Search for the cell housing the specified text and yield its [X, Y] center coordinate. 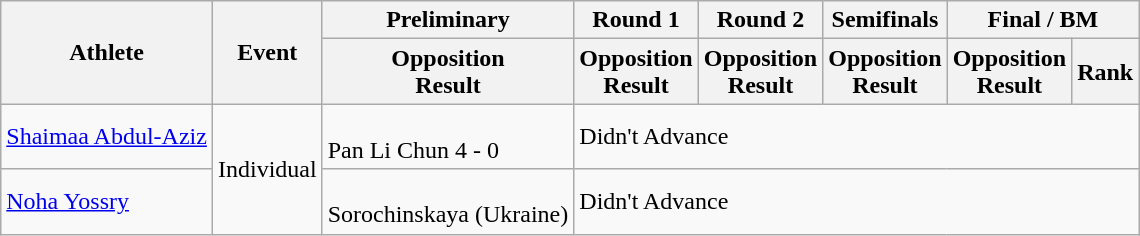
Round 1 [636, 20]
Pan Li Chun 4 - 0 [448, 136]
Final / BM [1043, 20]
Preliminary [448, 20]
Rank [1106, 72]
Round 2 [760, 20]
Sorochinskaya (Ukraine) [448, 202]
Semifinals [885, 20]
Event [267, 52]
Individual [267, 169]
Athlete [107, 52]
Noha Yossry [107, 202]
Shaimaa Abdul-Aziz [107, 136]
